Determine the [x, y] coordinate at the center of the cell enclosing the given text.  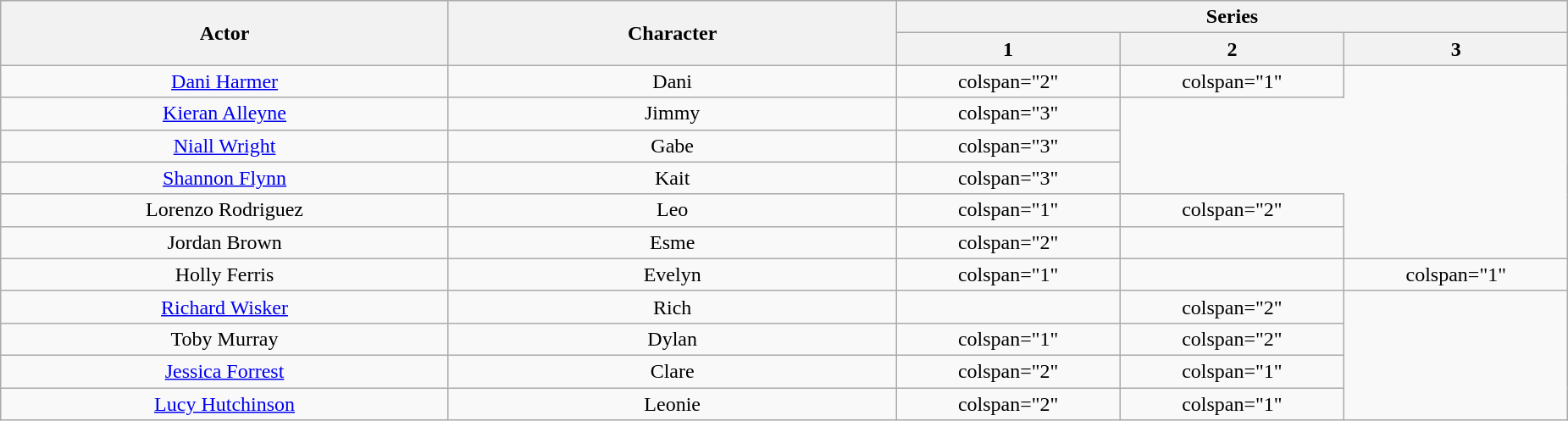
Jordan Brown [225, 242]
Actor [225, 33]
Character [673, 33]
Holly Ferris [225, 274]
Esme [673, 242]
Dylan [673, 339]
Dani [673, 81]
Richard Wisker [225, 307]
Toby Murray [225, 339]
Niall Wright [225, 146]
2 [1232, 49]
Kait [673, 178]
Evelyn [673, 274]
1 [1008, 49]
Leonie [673, 404]
Jessica Forrest [225, 371]
Kieran Alleyne [225, 114]
Lorenzo Rodriguez [225, 210]
Rich [673, 307]
Lucy Hutchinson [225, 404]
Jimmy [673, 114]
Shannon Flynn [225, 178]
Dani Harmer [225, 81]
3 [1456, 49]
Clare [673, 371]
Series [1232, 17]
Gabe [673, 146]
Leo [673, 210]
